Capture the cell that displays the provided text and extract its (x, y) central coordinate. 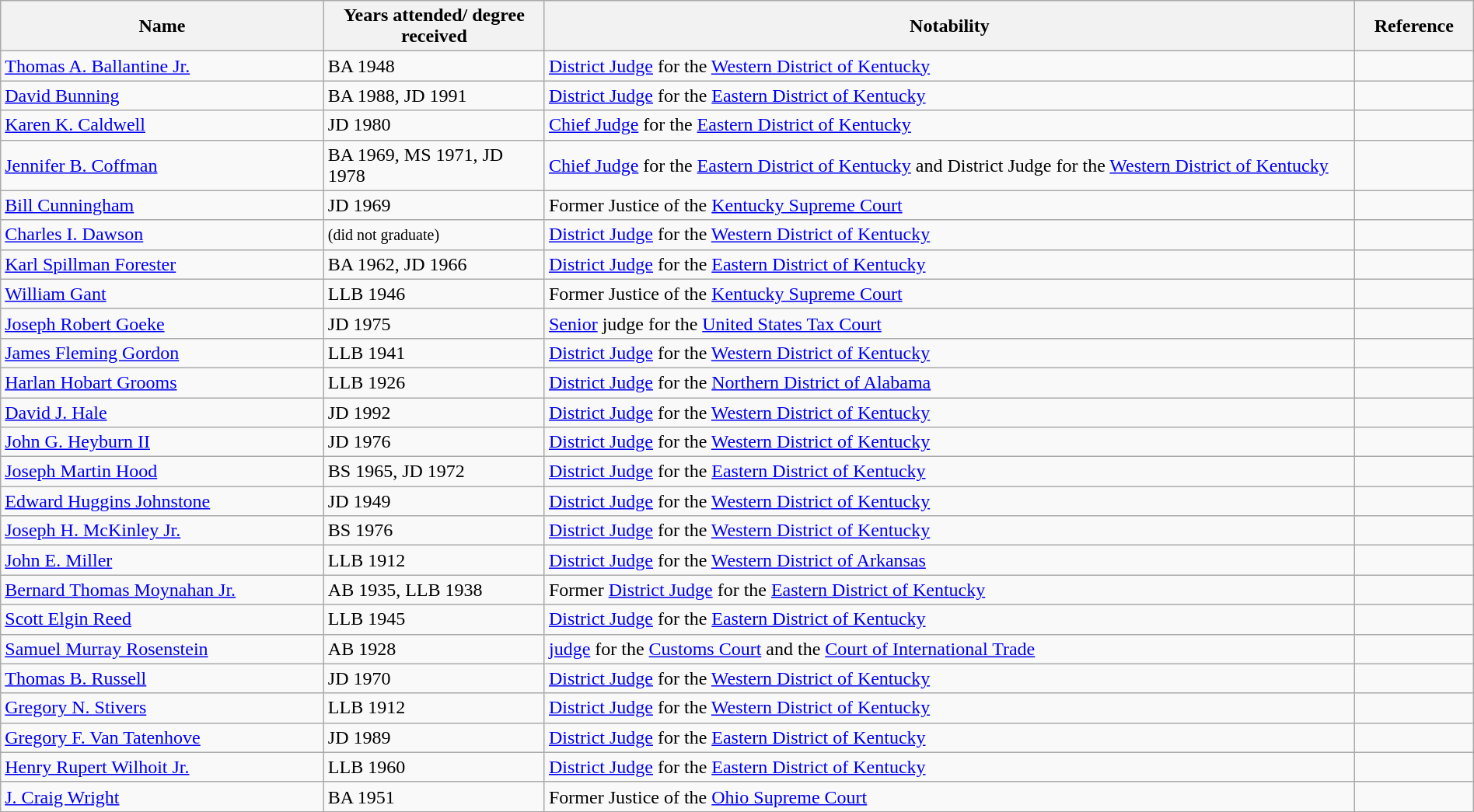
John G. Heyburn II (162, 442)
Years attended/ degree received (434, 26)
District Judge for the Northern District of Alabama (949, 382)
Joseph H. McKinley Jr. (162, 531)
judge for the Customs Court and the Court of International Trade (949, 649)
LLB 1941 (434, 353)
AB 1928 (434, 649)
Edward Huggins Johnstone (162, 501)
BA 1969, MS 1971, JD 1978 (434, 165)
JD 1989 (434, 737)
Charles I. Dawson (162, 235)
William Gant (162, 294)
Samuel Murray Rosenstein (162, 649)
Reference (1413, 26)
David J. Hale (162, 413)
Scott Elgin Reed (162, 619)
John E. Miller (162, 560)
Senior judge for the United States Tax Court (949, 323)
BS 1976 (434, 531)
Chief Judge for the Eastern District of Kentucky (949, 125)
BA 1951 (434, 796)
District Judge for the Western District of Arkansas (949, 560)
JD 1970 (434, 678)
Karl Spillman Forester (162, 264)
Former Justice of the Ohio Supreme Court (949, 796)
JD 1975 (434, 323)
LLB 1945 (434, 619)
LLB 1926 (434, 382)
LLB 1960 (434, 767)
Gregory F. Van Tatenhove (162, 737)
Former District Judge for the Eastern District of Kentucky (949, 590)
JD 1969 (434, 205)
Joseph Robert Goeke (162, 323)
JD 1976 (434, 442)
Karen K. Caldwell (162, 125)
JD 1949 (434, 501)
JD 1992 (434, 413)
Joseph Martin Hood (162, 472)
Harlan Hobart Grooms (162, 382)
J. Craig Wright (162, 796)
AB 1935, LLB 1938 (434, 590)
Gregory N. Stivers (162, 708)
BA 1962, JD 1966 (434, 264)
Jennifer B. Coffman (162, 165)
Thomas A. Ballantine Jr. (162, 66)
James Fleming Gordon (162, 353)
Chief Judge for the Eastern District of Kentucky and District Judge for the Western District of Kentucky (949, 165)
LLB 1946 (434, 294)
Bill Cunningham (162, 205)
David Bunning (162, 96)
BA 1988, JD 1991 (434, 96)
Bernard Thomas Moynahan Jr. (162, 590)
Thomas B. Russell (162, 678)
Notability (949, 26)
BS 1965, JD 1972 (434, 472)
Name (162, 26)
(did not graduate) (434, 235)
Henry Rupert Wilhoit Jr. (162, 767)
BA 1948 (434, 66)
JD 1980 (434, 125)
